Output the (x, y) coordinate of the center of the cell containing the given text.  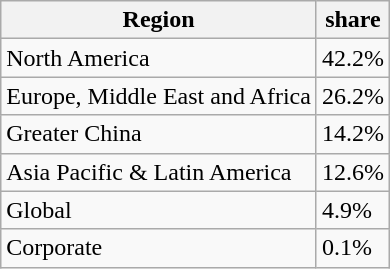
Greater China (159, 134)
Corporate (159, 248)
4.9% (352, 210)
42.2% (352, 58)
Region (159, 20)
Asia Pacific & Latin America (159, 172)
0.1% (352, 248)
Europe, Middle East and Africa (159, 96)
26.2% (352, 96)
share (352, 20)
North America (159, 58)
14.2% (352, 134)
Global (159, 210)
12.6% (352, 172)
